Detect which cell encompasses the target text, then output its [X, Y] center coordinate. 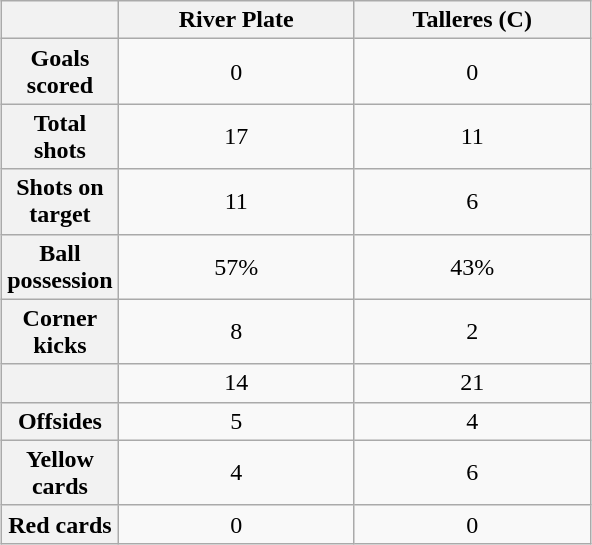
Yellow cards [60, 472]
21 [472, 383]
43% [472, 266]
17 [236, 136]
Offsides [60, 421]
57% [236, 266]
14 [236, 383]
Ball possession [60, 266]
5 [236, 421]
Corner kicks [60, 332]
Goals scored [60, 72]
Red cards [60, 524]
2 [472, 332]
8 [236, 332]
Total shots [60, 136]
Talleres (C) [472, 20]
River Plate [236, 20]
Shots on target [60, 202]
